From the cell containing the given text, extract its center point as [X, Y] coordinate. 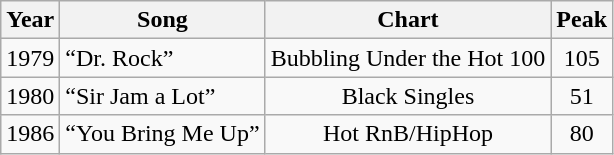
Song [162, 20]
“Sir Jam a Lot” [162, 96]
1980 [30, 96]
51 [582, 96]
105 [582, 58]
Year [30, 20]
“Dr. Rock” [162, 58]
Chart [408, 20]
Black Singles [408, 96]
1986 [30, 134]
Peak [582, 20]
1979 [30, 58]
“You Bring Me Up” [162, 134]
Hot RnB/HipHop [408, 134]
80 [582, 134]
Bubbling Under the Hot 100 [408, 58]
